Locate the cell with the specified text and output its [X, Y] center coordinate. 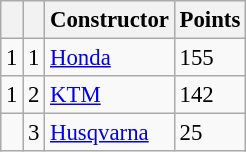
2 [34, 95]
142 [210, 95]
25 [210, 133]
Honda [110, 58]
Constructor [110, 20]
KTM [110, 95]
Husqvarna [110, 133]
155 [210, 58]
Points [210, 20]
3 [34, 133]
